Locate the cell with the specified text and output its (x, y) center coordinate. 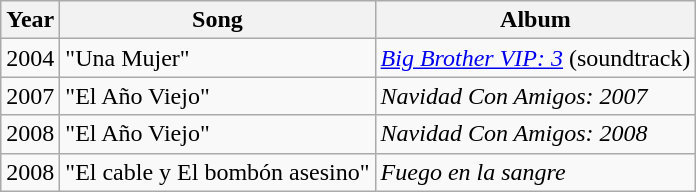
"El cable y El bombón asesino" (218, 172)
Year (30, 20)
Album (536, 20)
2007 (30, 96)
"Una Mujer" (218, 58)
Song (218, 20)
Navidad Con Amigos: 2007 (536, 96)
Navidad Con Amigos: 2008 (536, 134)
Fuego en la sangre (536, 172)
Big Brother VIP: 3 (soundtrack) (536, 58)
2004 (30, 58)
